Return the [X, Y] coordinate for the center point of the cell that contains the specified text.  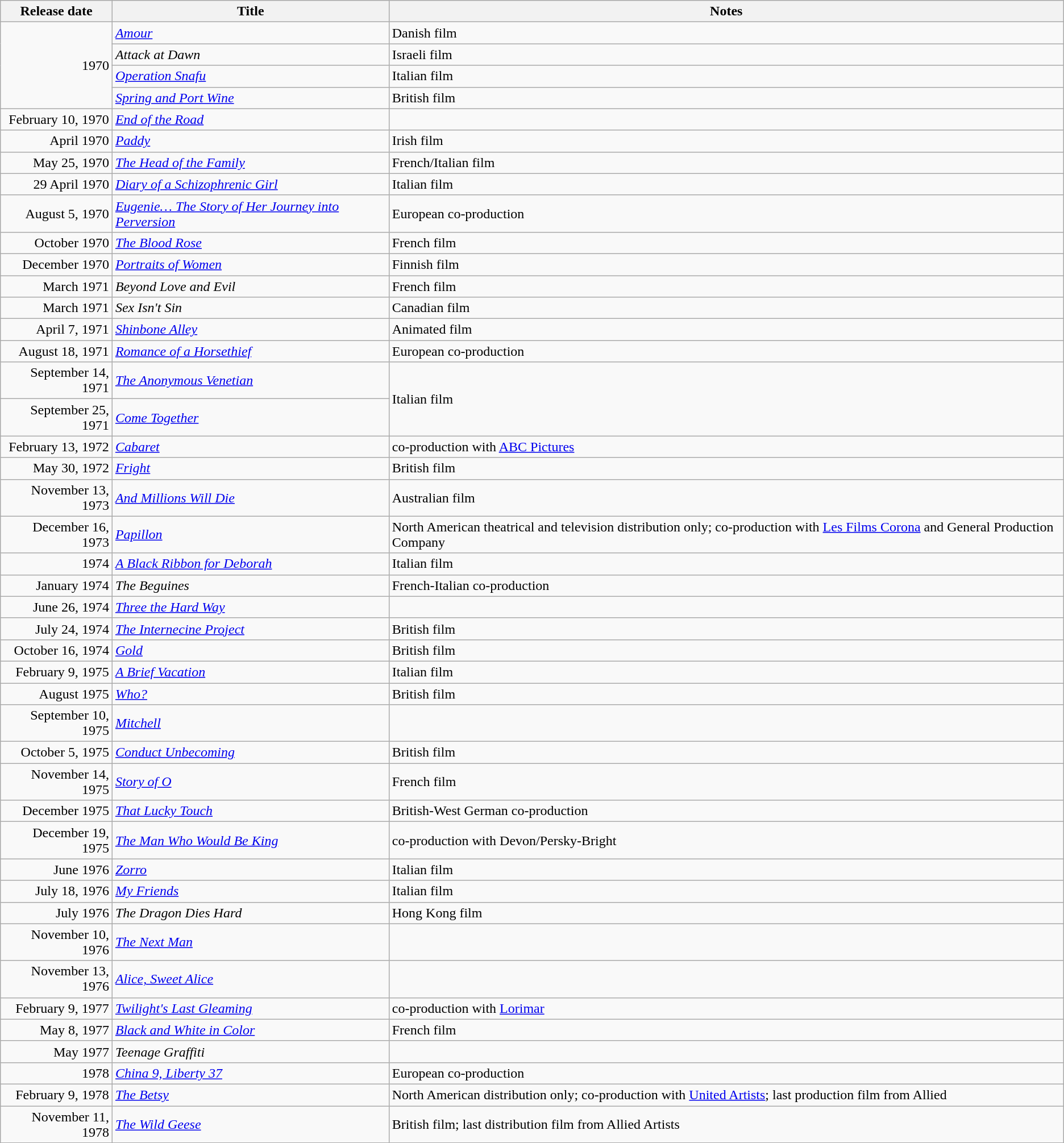
Alice, Sweet Alice [250, 979]
Twilight's Last Gleaming [250, 1008]
Cabaret [250, 447]
May 30, 1972 [57, 468]
Conduct Unbecoming [250, 753]
The Internecine Project [250, 629]
Canadian film [726, 308]
1970 [57, 65]
co-production with Lorimar [726, 1008]
October 16, 1974 [57, 650]
1974 [57, 564]
Who? [250, 694]
Amour [250, 33]
Fright [250, 468]
Portraits of Women [250, 264]
The Blood Rose [250, 243]
Story of O [250, 782]
Paddy [250, 141]
That Lucky Touch [250, 811]
November 13, 1976 [57, 979]
October 1970 [57, 243]
British film; last distribution film from Allied Artists [726, 1124]
February 10, 1970 [57, 119]
November 11, 1978 [57, 1124]
Attack at Dawn [250, 55]
May 8, 1977 [57, 1030]
July 1976 [57, 913]
The Wild Geese [250, 1124]
Finnish film [726, 264]
The Anonymous Venetian [250, 381]
Zorro [250, 870]
French-Italian co-production [726, 585]
July 24, 1974 [57, 629]
End of the Road [250, 119]
French/Italian film [726, 163]
The Beguines [250, 585]
July 18, 1976 [57, 891]
Eugenie… The Story of Her Journey into Perversion [250, 214]
Romance of a Horsethief [250, 351]
April 1970 [57, 141]
co-production with ABC Pictures [726, 447]
The Dragon Dies Hard [250, 913]
February 9, 1975 [57, 672]
China 9, Liberty 37 [250, 1073]
Operation Snafu [250, 76]
September 25, 1971 [57, 417]
April 7, 1971 [57, 330]
Beyond Love and Evil [250, 286]
December 1975 [57, 811]
Black and White in Color [250, 1030]
Mitchell [250, 723]
Title [250, 11]
Three the Hard Way [250, 607]
Spring and Port Wine [250, 98]
May 1977 [57, 1051]
29 April 1970 [57, 184]
North American distribution only; co-production with United Artists; last production film from Allied [726, 1095]
Come Together [250, 417]
My Friends [250, 891]
May 25, 1970 [57, 163]
Hong Kong film [726, 913]
December 16, 1973 [57, 534]
A Black Ribbon for Deborah [250, 564]
June 26, 1974 [57, 607]
June 1976 [57, 870]
Israeli film [726, 55]
British-West German co-production [726, 811]
Release date [57, 11]
August 18, 1971 [57, 351]
September 14, 1971 [57, 381]
Danish film [726, 33]
co-production with Devon/Persky-Bright [726, 840]
November 14, 1975 [57, 782]
Irish film [726, 141]
1978 [57, 1073]
Sex Isn't Sin [250, 308]
Australian film [726, 498]
A Brief Vacation [250, 672]
September 10, 1975 [57, 723]
The Next Man [250, 942]
January 1974 [57, 585]
Notes [726, 11]
Papillon [250, 534]
And Millions Will Die [250, 498]
February 9, 1978 [57, 1095]
November 13, 1973 [57, 498]
Gold [250, 650]
February 13, 1972 [57, 447]
December 1970 [57, 264]
The Betsy [250, 1095]
Teenage Graffiti [250, 1051]
December 19, 1975 [57, 840]
Diary of a Schizophrenic Girl [250, 184]
August 5, 1970 [57, 214]
February 9, 1977 [57, 1008]
October 5, 1975 [57, 753]
Animated film [726, 330]
August 1975 [57, 694]
The Head of the Family [250, 163]
November 10, 1976 [57, 942]
North American theatrical and television distribution only; co-production with Les Films Corona and General Production Company [726, 534]
Shinbone Alley [250, 330]
The Man Who Would Be King [250, 840]
